Output the [x, y] coordinate of the center of the cell containing the given text.  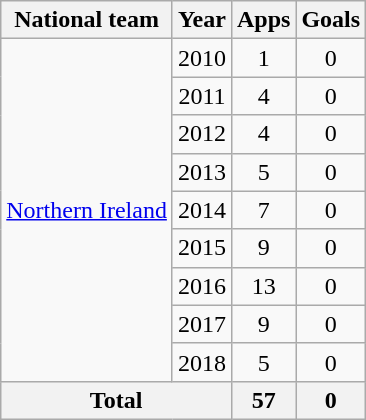
Year [202, 20]
1 [263, 58]
Apps [263, 20]
2013 [202, 172]
13 [263, 286]
2015 [202, 248]
7 [263, 210]
57 [263, 400]
National team [87, 20]
2012 [202, 134]
2018 [202, 362]
2011 [202, 96]
2010 [202, 58]
Total [116, 400]
2016 [202, 286]
Northern Ireland [87, 210]
2014 [202, 210]
2017 [202, 324]
Goals [331, 20]
